Extract the [X, Y] coordinate from the center of the cell holding the provided text.  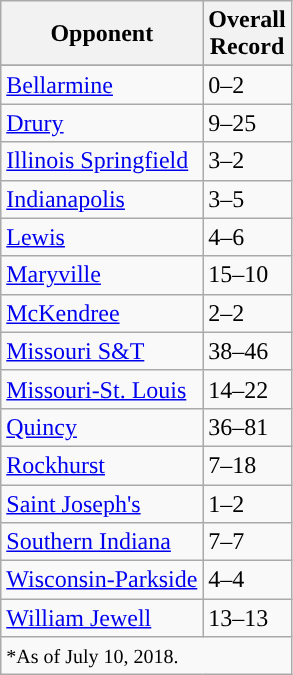
Overall Record [247, 34]
Maryville [102, 275]
Saint Joseph's [102, 503]
Southern Indiana [102, 542]
1–2 [247, 503]
4–6 [247, 237]
Quincy [102, 427]
Missouri S&T [102, 351]
*As of July 10, 2018. [146, 656]
13–13 [247, 618]
0–2 [247, 85]
36–81 [247, 427]
Indianapolis [102, 199]
15–10 [247, 275]
Missouri-St. Louis [102, 389]
Rockhurst [102, 465]
Opponent [102, 34]
McKendree [102, 313]
Drury [102, 123]
3–2 [247, 161]
2–2 [247, 313]
William Jewell [102, 618]
7–18 [247, 465]
14–22 [247, 389]
Bellarmine [102, 85]
Illinois Springfield [102, 161]
38–46 [247, 351]
Lewis [102, 237]
Wisconsin-Parkside [102, 580]
4–4 [247, 580]
3–5 [247, 199]
7–7 [247, 542]
9–25 [247, 123]
